For the text-containing cell, return its midpoint in (X, Y) coordinate format. 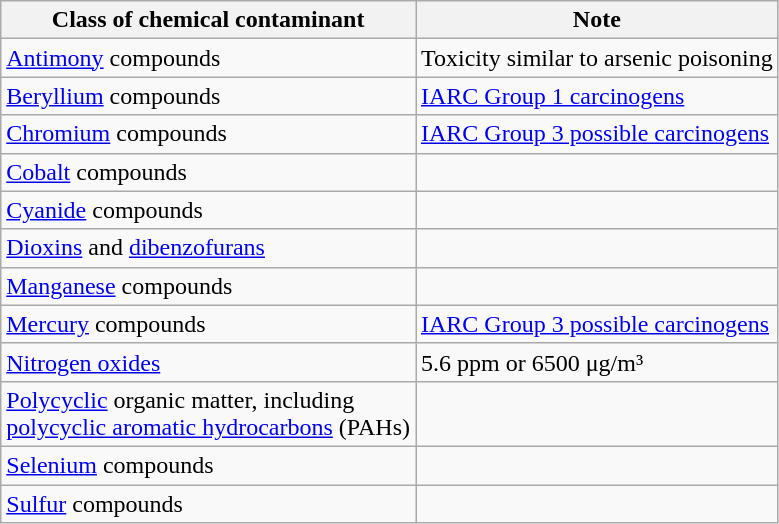
Class of chemical contaminant (208, 20)
Nitrogen oxides (208, 362)
5.6 ppm or 6500 μg/m³ (598, 362)
Note (598, 20)
Manganese compounds (208, 286)
Dioxins and dibenzofurans (208, 248)
Selenium compounds (208, 465)
Sulfur compounds (208, 503)
Beryllium compounds (208, 96)
Cobalt compounds (208, 172)
Mercury compounds (208, 324)
Cyanide compounds (208, 210)
Antimony compounds (208, 58)
IARC Group 1 carcinogens (598, 96)
Chromium compounds (208, 134)
Polycyclic organic matter, includingpolycyclic aromatic hydrocarbons (PAHs) (208, 414)
Toxicity similar to arsenic poisoning (598, 58)
